Return the (x, y) coordinate for the center point of the cell that contains the specified text.  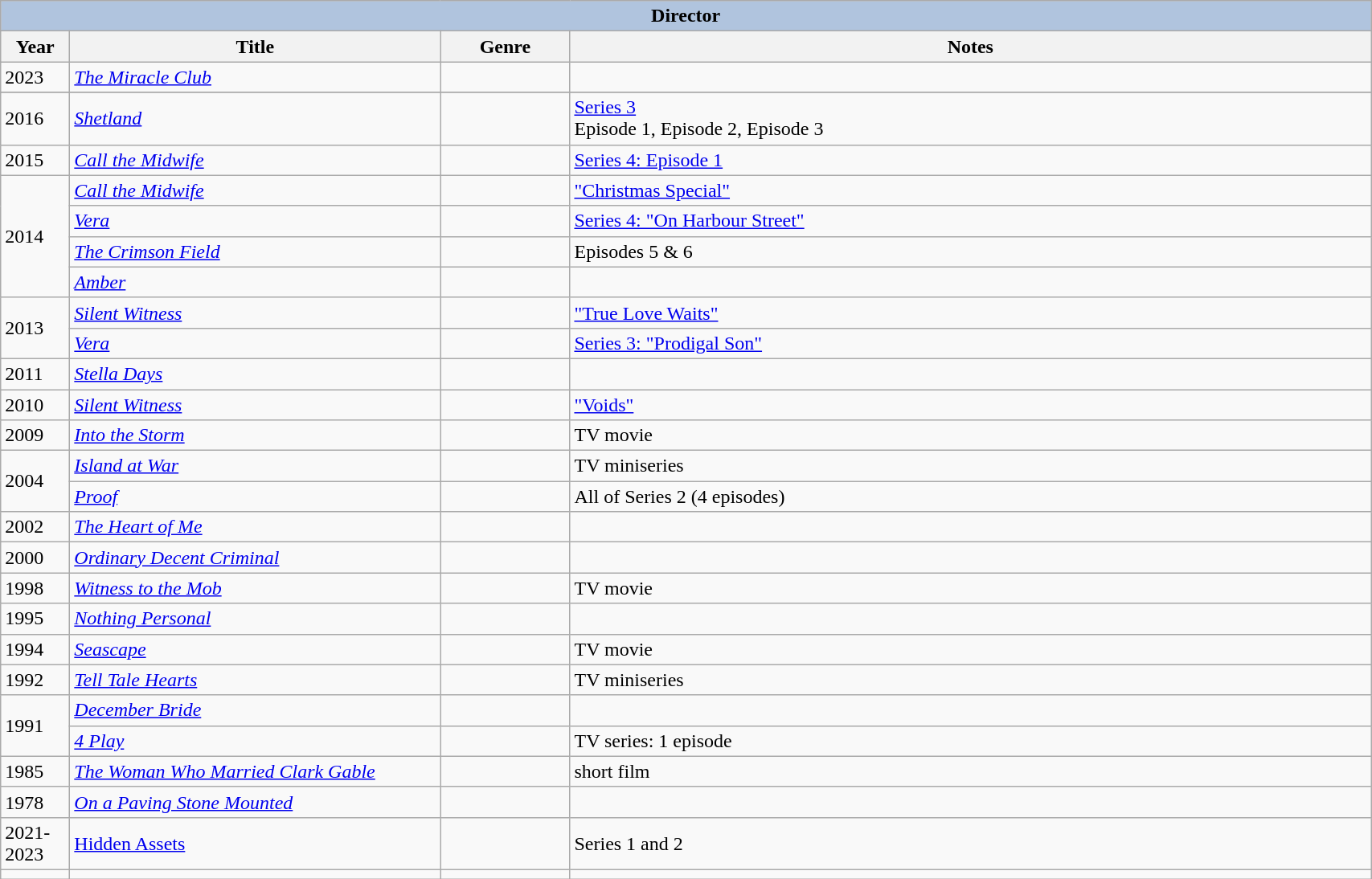
2014 (35, 236)
Proof (256, 497)
1985 (35, 771)
Series 3Episode 1, Episode 2, Episode 3 (971, 119)
2011 (35, 374)
Tell Tale Hearts (256, 680)
2021-2023 (35, 844)
Ordinary Decent Criminal (256, 558)
Series 3: "Prodigal Son" (971, 343)
The Miracle Club (256, 77)
Island at War (256, 466)
December Bride (256, 710)
"Voids" (971, 404)
2013 (35, 328)
short film (971, 771)
2009 (35, 435)
2000 (35, 558)
2002 (35, 527)
2010 (35, 404)
Episodes 5 & 6 (971, 251)
2015 (35, 160)
1992 (35, 680)
"Christmas Special" (971, 190)
Into the Storm (256, 435)
The Woman Who Married Clark Gable (256, 771)
Witness to the Mob (256, 588)
Series 1 and 2 (971, 844)
All of Series 2 (4 episodes) (971, 497)
1978 (35, 802)
Director (686, 16)
2016 (35, 119)
2023 (35, 77)
Notes (971, 47)
Seascape (256, 649)
Nothing Personal (256, 619)
2004 (35, 481)
Shetland (256, 119)
On a Paving Stone Mounted (256, 802)
Series 4: Episode 1 (971, 160)
The Crimson Field (256, 251)
Amber (256, 282)
1994 (35, 649)
Stella Days (256, 374)
1991 (35, 726)
Hidden Assets (256, 844)
Year (35, 47)
"True Love Waits" (971, 313)
1995 (35, 619)
TV series: 1 episode (971, 741)
The Heart of Me (256, 527)
Series 4: "On Harbour Street" (971, 221)
Genre (505, 47)
1998 (35, 588)
4 Play (256, 741)
Title (256, 47)
